Return (x, y) of the center of cell containing provided text 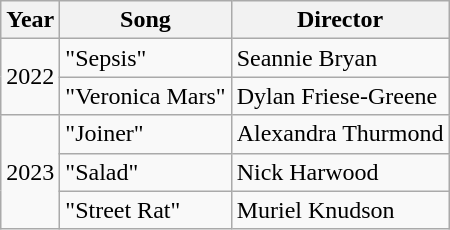
"Veronica Mars" (146, 96)
"Sepsis" (146, 58)
2022 (30, 77)
"Joiner" (146, 134)
Seannie Bryan (340, 58)
Nick Harwood (340, 172)
Song (146, 20)
Director (340, 20)
"Salad" (146, 172)
Alexandra Thurmond (340, 134)
Year (30, 20)
"Street Rat" (146, 210)
Dylan Friese-Greene (340, 96)
Muriel Knudson (340, 210)
2023 (30, 172)
